Find where the given text appears and provide that cell's center as (X, Y) coordinate. 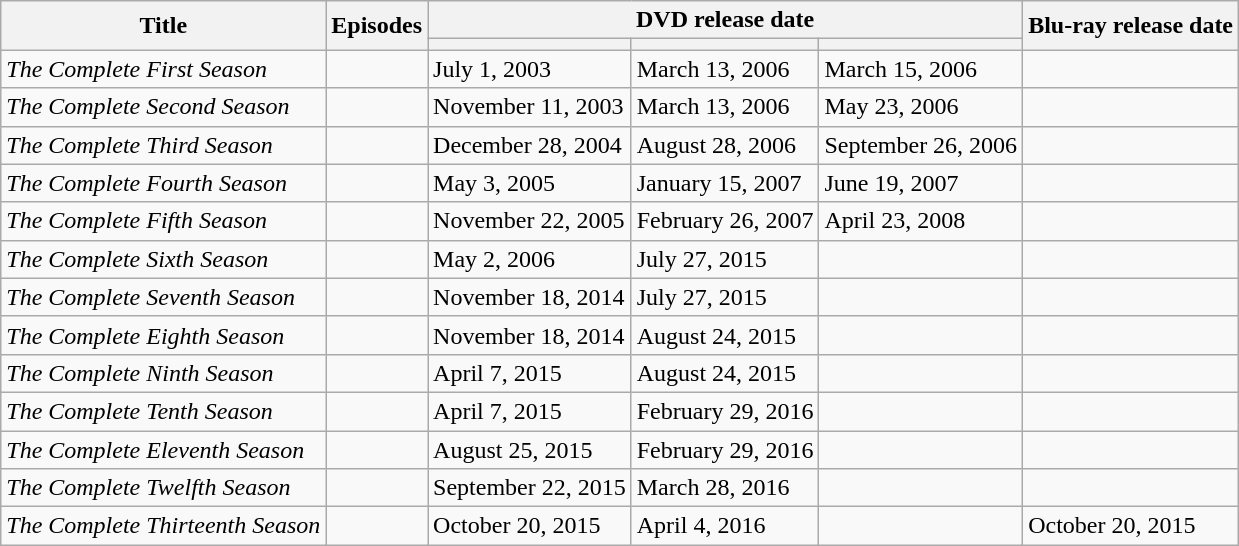
The Complete Ninth Season (164, 373)
The Complete Eleventh Season (164, 449)
February 26, 2007 (725, 221)
March 28, 2016 (725, 488)
November 22, 2005 (530, 221)
September 26, 2006 (921, 145)
July 1, 2003 (530, 69)
January 15, 2007 (725, 183)
August 28, 2006 (725, 145)
August 25, 2015 (530, 449)
Episodes (377, 26)
The Complete Second Season (164, 107)
March 15, 2006 (921, 69)
The Complete Fourth Season (164, 183)
The Complete Eighth Season (164, 335)
The Complete Fifth Season (164, 221)
April 4, 2016 (725, 526)
Blu-ray release date (1131, 26)
The Complete Twelfth Season (164, 488)
The Complete Tenth Season (164, 411)
November 11, 2003 (530, 107)
April 23, 2008 (921, 221)
June 19, 2007 (921, 183)
DVD release date (726, 20)
May 3, 2005 (530, 183)
The Complete Seventh Season (164, 297)
December 28, 2004 (530, 145)
The Complete Thirteenth Season (164, 526)
May 23, 2006 (921, 107)
The Complete First Season (164, 69)
Title (164, 26)
September 22, 2015 (530, 488)
May 2, 2006 (530, 259)
The Complete Sixth Season (164, 259)
The Complete Third Season (164, 145)
